Search for the cell housing the specified text and yield its [x, y] center coordinate. 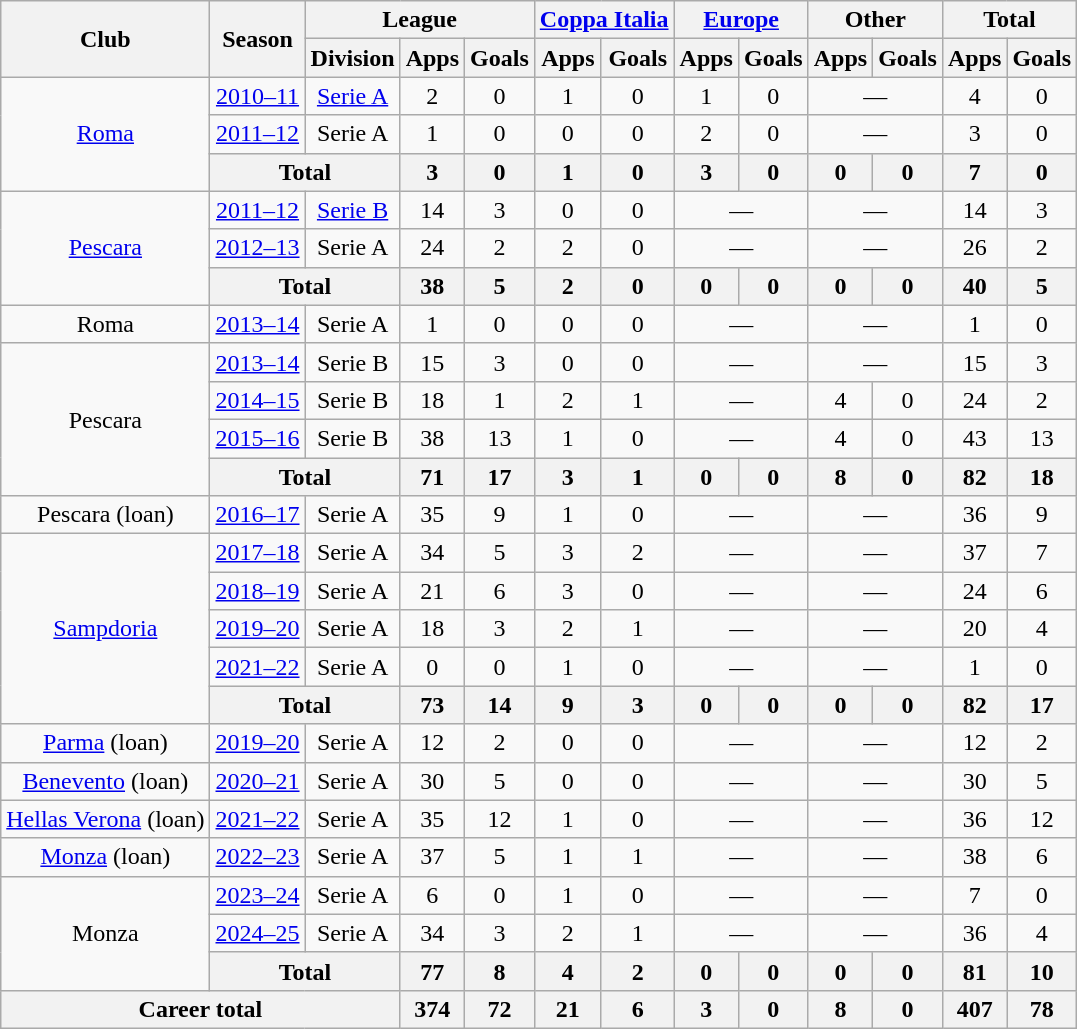
Pescara (loan) [106, 515]
Monza (loan) [106, 857]
Career total [200, 1009]
Benevento (loan) [106, 781]
2012–13 [258, 248]
73 [432, 705]
72 [500, 1009]
26 [974, 248]
2020–21 [258, 781]
81 [974, 971]
2018–19 [258, 591]
Club [106, 39]
Sampdoria [106, 629]
Season [258, 39]
Coppa Italia [604, 20]
2024–25 [258, 933]
Parma (loan) [106, 743]
77 [432, 971]
Hellas Verona (loan) [106, 819]
71 [432, 477]
10 [1042, 971]
2022–23 [258, 857]
2014–15 [258, 400]
2015–16 [258, 438]
2017–18 [258, 553]
Monza [106, 933]
40 [974, 286]
374 [432, 1009]
407 [974, 1009]
Other [875, 20]
Europe [741, 20]
78 [1042, 1009]
2010–11 [258, 96]
2023–24 [258, 895]
Division [352, 58]
43 [974, 438]
20 [974, 629]
2016–17 [258, 515]
League [420, 20]
